Pinpoint the cell where the given text exists, returning its (x, y) midpoint coordinate. 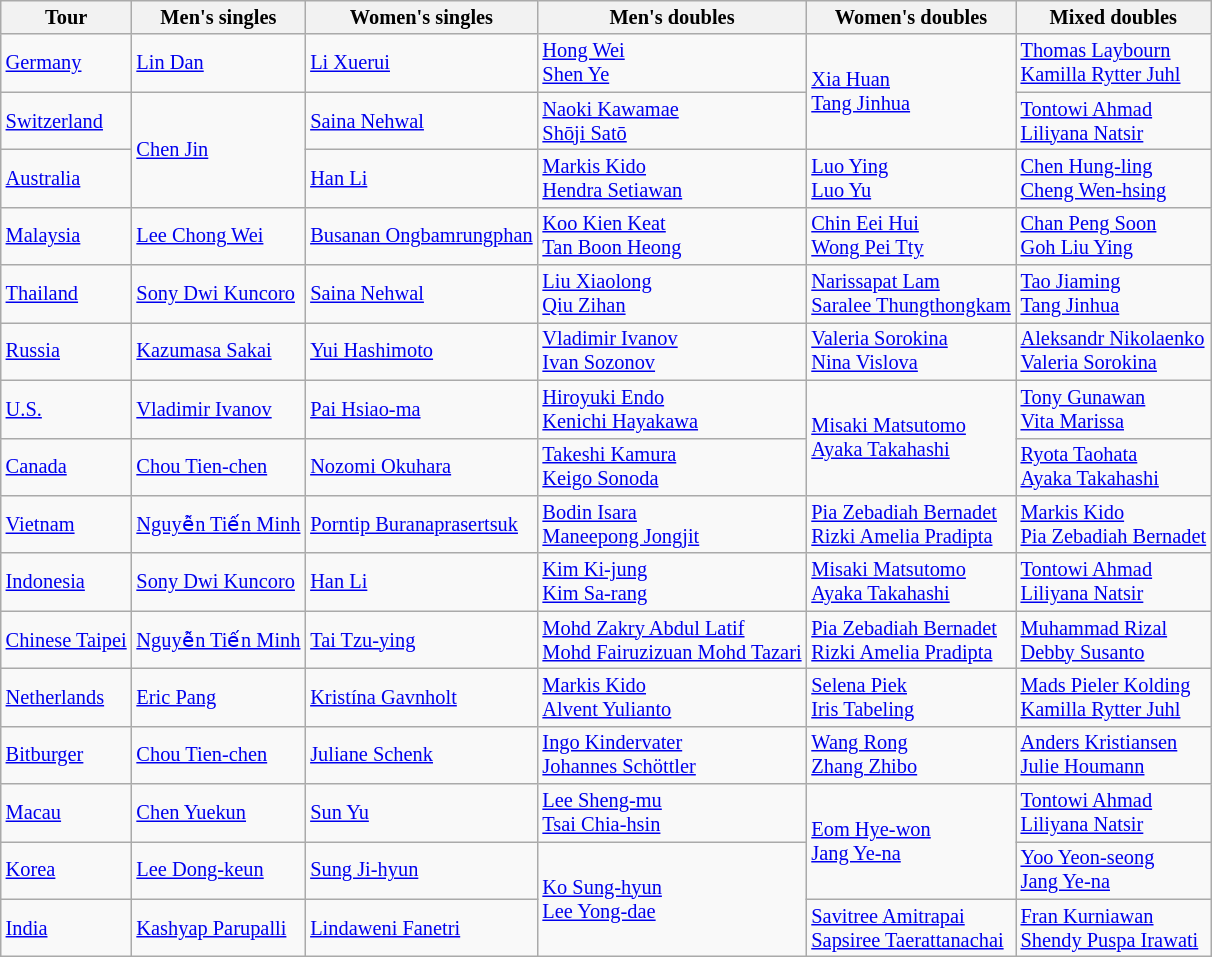
Naoki Kawamae Shōji Satō (672, 121)
Kazumasa Sakai (219, 351)
Australia (66, 178)
Nozomi Okuhara (421, 467)
Wang Rong Zhang Zhibo (910, 755)
Mixed doubles (1114, 17)
Tao Jiaming Tang Jinhua (1114, 294)
Tony Gunawan Vita Marissa (1114, 409)
Aleksandr Nikolaenko Valeria Sorokina (1114, 351)
Lin Dan (219, 63)
Mohd Zakry Abdul Latif Mohd Fairuzizuan Mohd Tazari (672, 640)
Ko Sung-hyun Lee Yong-dae (672, 898)
Fran Kurniawan Shendy Puspa Irawati (1114, 928)
India (66, 928)
Eric Pang (219, 697)
Chen Hung-ling Cheng Wen-hsing (1114, 178)
Sung Ji-hyun (421, 870)
Xia Huan Tang Jinhua (910, 92)
Anders Kristiansen Julie Houmann (1114, 755)
Porntip Buranaprasertsuk (421, 524)
Chin Eei Hui Wong Pei Tty (910, 236)
Savitree Amitrapai Sapsiree Taerattanachai (910, 928)
Kashyap Parupalli (219, 928)
Kim Ki-jung Kim Sa-rang (672, 582)
Lee Chong Wei (219, 236)
Lee Sheng-mu Tsai Chia-hsin (672, 813)
Indonesia (66, 582)
Li Xuerui (421, 63)
Lee Dong-keun (219, 870)
Busanan Ongbamrungphan (421, 236)
Canada (66, 467)
Chen Yuekun (219, 813)
Pai Hsiao-ma (421, 409)
Muhammad Rizal Debby Susanto (1114, 640)
Chan Peng Soon Goh Liu Ying (1114, 236)
Lindaweni Fanetri (421, 928)
Men's doubles (672, 17)
Vladimir Ivanov Ivan Sozonov (672, 351)
Ryota Taohata Ayaka Takahashi (1114, 467)
Vladimir Ivanov (219, 409)
Valeria Sorokina Nina Vislova (910, 351)
Macau (66, 813)
Yoo Yeon-seong Jang Ye-na (1114, 870)
Vietnam (66, 524)
Bodin Isara Maneepong Jongjit (672, 524)
Women's doubles (910, 17)
Chinese Taipei (66, 640)
Markis Kido Hendra Setiawan (672, 178)
Tour (66, 17)
Thomas Laybourn Kamilla Rytter Juhl (1114, 63)
Hong Wei Shen Ye (672, 63)
Thailand (66, 294)
Malaysia (66, 236)
Koo Kien Keat Tan Boon Heong (672, 236)
Eom Hye-won Jang Ye-na (910, 842)
Hiroyuki Endo Kenichi Hayakawa (672, 409)
U.S. (66, 409)
Korea (66, 870)
Takeshi Kamura Keigo Sonoda (672, 467)
Tai Tzu-ying (421, 640)
Juliane Schenk (421, 755)
Netherlands (66, 697)
Narissapat Lam Saralee Thungthongkam (910, 294)
Men's singles (219, 17)
Russia (66, 351)
Markis Kido Alvent Yulianto (672, 697)
Markis Kido Pia Zebadiah Bernadet (1114, 524)
Women's singles (421, 17)
Kristína Gavnholt (421, 697)
Germany (66, 63)
Luo Ying Luo Yu (910, 178)
Liu Xiaolong Qiu Zihan (672, 294)
Yui Hashimoto (421, 351)
Sun Yu (421, 813)
Mads Pieler Kolding Kamilla Rytter Juhl (1114, 697)
Bitburger (66, 755)
Chen Jin (219, 150)
Selena Piek Iris Tabeling (910, 697)
Switzerland (66, 121)
Ingo Kindervater Johannes Schöttler (672, 755)
